Locate the cell with the specified text and output its (x, y) center coordinate. 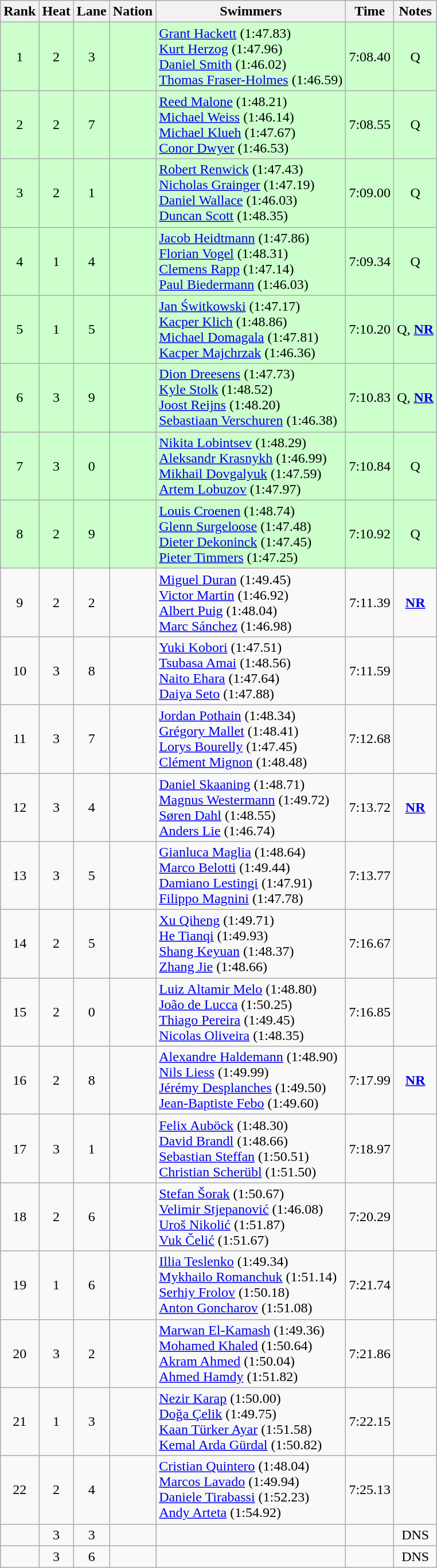
Notes (415, 11)
Jacob Heidtmann (1:47.86)Florian Vogel (1:48.31)Clemens Rapp (1:47.14)Paul Biedermann (1:46.03) (251, 261)
7:21.86 (370, 1353)
7:11.39 (370, 602)
Alexandre Haldemann (1:48.90)Nils Liess (1:49.99)Jérémy Desplanches (1:49.50)Jean-Baptiste Febo (1:49.60) (251, 1080)
7:12.68 (370, 738)
Jan Świtkowski (1:47.17)Kacper Klich (1:48.86)Michael Domagala (1:47.81)Kacper Majchrzak (1:46.36) (251, 329)
7:10.92 (370, 534)
7:10.20 (370, 329)
7:21.74 (370, 1285)
7:22.15 (370, 1422)
Gianluca Maglia (1:48.64)Marco Belotti (1:49.44)Damiano Lestingi (1:47.91)Filippo Magnini (1:47.78) (251, 876)
17 (19, 1149)
Miguel Duran (1:49.45)Victor Martin (1:46.92)Albert Puig (1:48.04)Marc Sánchez (1:46.98) (251, 602)
21 (19, 1422)
7:16.85 (370, 1012)
7:10.84 (370, 466)
Robert Renwick (1:47.43)Nicholas Grainger (1:47.19)Daniel Wallace (1:46.03)Duncan Scott (1:48.35) (251, 193)
Nation (132, 11)
Lane (92, 11)
7:11.59 (370, 671)
Cristian Quintero (1:48.04)Marcos Lavado (1:49.94)Daniele Tirabassi (1:52.23)Andy Arteta (1:54.92) (251, 1489)
7:13.77 (370, 876)
7:17.99 (370, 1080)
7:10.83 (370, 398)
Grant Hackett (1:47.83)Kurt Herzog (1:47.96)Daniel Smith (1:46.02)Thomas Fraser-Holmes (1:46.59) (251, 56)
14 (19, 944)
Felix Auböck (1:48.30)David Brandl (1:48.66)Sebastian Steffan (1:50.51)Christian Scherübl (1:51.50) (251, 1149)
Dion Dreesens (1:47.73)Kyle Stolk (1:48.52)Joost Reijns (1:48.20)Sebastiaan Verschuren (1:46.38) (251, 398)
7:09.34 (370, 261)
20 (19, 1353)
7:09.00 (370, 193)
10 (19, 671)
13 (19, 876)
7:18.97 (370, 1149)
12 (19, 807)
16 (19, 1080)
Rank (19, 11)
7:16.67 (370, 944)
15 (19, 1012)
Daniel Skaaning (1:48.71)Magnus Westermann (1:49.72)Søren Dahl (1:48.55)Anders Lie (1:46.74) (251, 807)
18 (19, 1217)
Nikita Lobintsev (1:48.29)Aleksandr Krasnykh (1:46.99)Mikhail Dovgalyuk (1:47.59)Artem Lobuzov (1:47.97) (251, 466)
7:20.29 (370, 1217)
7:08.55 (370, 125)
7:08.40 (370, 56)
Luiz Altamir Melo (1:48.80)João de Lucca (1:50.25)Thiago Pereira (1:49.45)Nicolas Oliveira (1:48.35) (251, 1012)
19 (19, 1285)
Stefan Šorak (1:50.67)Velimir Stjepanović (1:46.08)Uroš Nikolić (1:51.87)Vuk Čelić (1:51.67) (251, 1217)
Yuki Kobori (1:47.51)Tsubasa Amai (1:48.56)Naito Ehara (1:47.64)Daiya Seto (1:47.88) (251, 671)
7:13.72 (370, 807)
Heat (56, 11)
Swimmers (251, 11)
Time (370, 11)
Marwan El-Kamash (1:49.36)Mohamed Khaled (1:50.64)Akram Ahmed (1:50.04)Ahmed Hamdy (1:51.82) (251, 1353)
7:25.13 (370, 1489)
Nezir Karap (1:50.00)Doğa Çelik (1:49.75)Kaan Türker Ayar (1:51.58)Kemal Arda Gürdal (1:50.82) (251, 1422)
Illia Teslenko (1:49.34)Mykhailo Romanchuk (1:51.14)Serhiy Frolov (1:50.18)Anton Goncharov (1:51.08) (251, 1285)
11 (19, 738)
Jordan Pothain (1:48.34)Grégory Mallet (1:48.41)Lorys Bourelly (1:47.45)Clément Mignon (1:48.48) (251, 738)
Louis Croenen (1:48.74)Glenn Surgeloose (1:47.48)Dieter Dekoninck (1:47.45)Pieter Timmers (1:47.25) (251, 534)
Xu Qiheng (1:49.71)He Tianqi (1:49.93)Shang Keyuan (1:48.37)Zhang Jie (1:48.66) (251, 944)
22 (19, 1489)
Reed Malone (1:48.21)Michael Weiss (1:46.14)Michael Klueh (1:47.67)Conor Dwyer (1:46.53) (251, 125)
